From the cell containing the given text, extract its center point as [X, Y] coordinate. 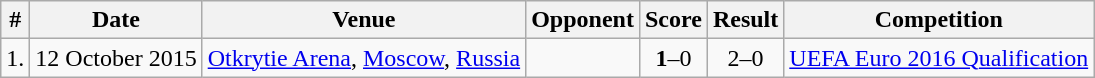
Opponent [583, 20]
Date [116, 20]
1. [16, 58]
Score [673, 20]
2–0 [745, 58]
Result [745, 20]
Venue [364, 20]
1–0 [673, 58]
UEFA Euro 2016 Qualification [939, 58]
Otkrytie Arena, Moscow, Russia [364, 58]
12 October 2015 [116, 58]
# [16, 20]
Competition [939, 20]
